Return [x, y] of the center of cell containing provided text 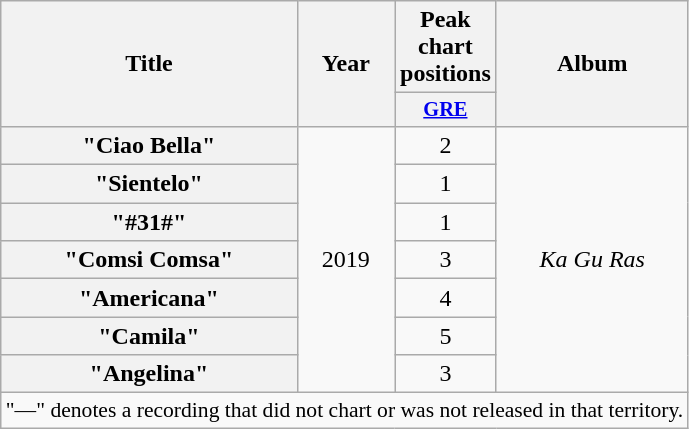
"Sientelo" [149, 184]
Peakchartpositions [445, 47]
Title [149, 64]
"Ciao Bella" [149, 145]
"#31#" [149, 222]
"—" denotes a recording that did not chart or was not released in that territory. [345, 411]
2 [445, 145]
Year [346, 64]
GRE [445, 110]
2019 [346, 259]
"Americana" [149, 298]
5 [445, 336]
4 [445, 298]
"Camila" [149, 336]
"Comsi Comsa" [149, 260]
Album [592, 64]
"Angelina" [149, 374]
Ka Gu Ras [592, 259]
